Output the [x, y] coordinate of the center of the cell containing the given text.  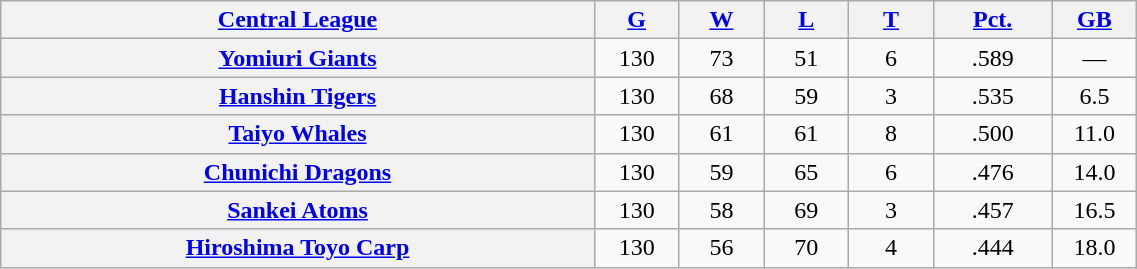
18.0 [1094, 248]
Yomiuri Giants [298, 58]
T [892, 20]
Hiroshima Toyo Carp [298, 248]
4 [892, 248]
Sankei Atoms [298, 210]
70 [806, 248]
Central League [298, 20]
— [1094, 58]
51 [806, 58]
.444 [992, 248]
Taiyo Whales [298, 134]
.535 [992, 96]
.589 [992, 58]
W [722, 20]
.457 [992, 210]
6.5 [1094, 96]
Hanshin Tigers [298, 96]
Pct. [992, 20]
14.0 [1094, 172]
69 [806, 210]
L [806, 20]
.476 [992, 172]
Chunichi Dragons [298, 172]
GB [1094, 20]
65 [806, 172]
68 [722, 96]
73 [722, 58]
8 [892, 134]
56 [722, 248]
58 [722, 210]
.500 [992, 134]
16.5 [1094, 210]
11.0 [1094, 134]
G [636, 20]
